Capture the cell that displays the provided text and extract its (x, y) central coordinate. 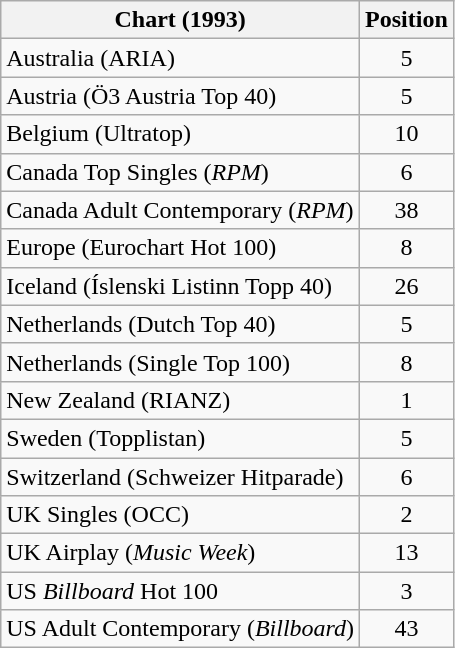
Iceland (Íslenski Listinn Topp 40) (180, 286)
Netherlands (Single Top 100) (180, 362)
New Zealand (RIANZ) (180, 400)
Netherlands (Dutch Top 40) (180, 324)
Belgium (Ultratop) (180, 134)
2 (407, 515)
3 (407, 591)
Switzerland (Schweizer Hitparade) (180, 477)
Canada Top Singles (RPM) (180, 172)
UK Airplay (Music Week) (180, 553)
Position (407, 20)
US Billboard Hot 100 (180, 591)
Chart (1993) (180, 20)
38 (407, 210)
Europe (Eurochart Hot 100) (180, 248)
13 (407, 553)
Australia (ARIA) (180, 58)
Sweden (Topplistan) (180, 438)
Austria (Ö3 Austria Top 40) (180, 96)
43 (407, 629)
UK Singles (OCC) (180, 515)
1 (407, 400)
Canada Adult Contemporary (RPM) (180, 210)
10 (407, 134)
26 (407, 286)
US Adult Contemporary (Billboard) (180, 629)
